Capture the cell that displays the provided text and extract its [X, Y] central coordinate. 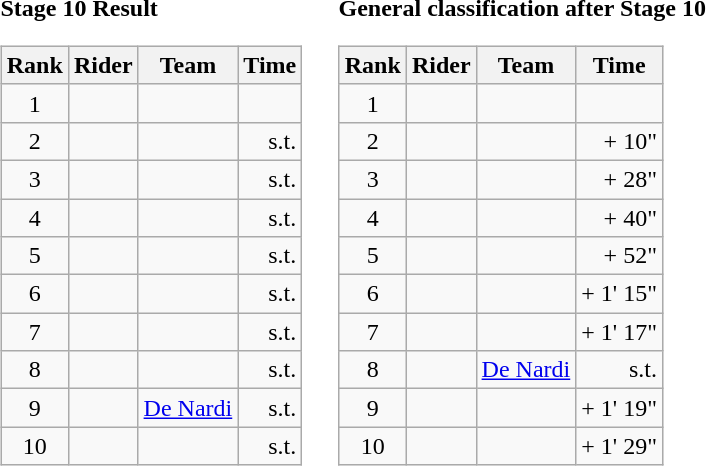
+ 40" [620, 217]
+ 1' 17" [620, 332]
+ 1' 15" [620, 294]
+ 1' 29" [620, 446]
+ 1' 19" [620, 408]
+ 10" [620, 141]
+ 52" [620, 256]
+ 28" [620, 179]
